Output the [X, Y] coordinate of the center of the cell containing the given text.  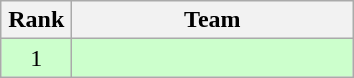
Team [212, 20]
1 [36, 58]
Rank [36, 20]
